Extract the [x, y] coordinate from the center of the cell holding the provided text.  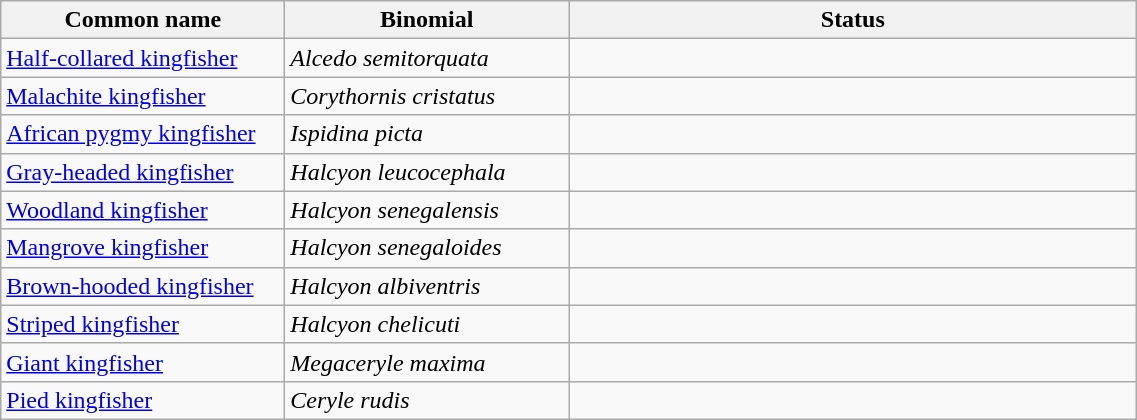
Woodland kingfisher [143, 210]
Binomial [427, 20]
Striped kingfisher [143, 324]
Halcyon chelicuti [427, 324]
Brown-hooded kingfisher [143, 286]
Half-collared kingfisher [143, 58]
Ceryle rudis [427, 400]
Common name [143, 20]
Halcyon senegaloides [427, 248]
Status [853, 20]
Giant kingfisher [143, 362]
Ispidina picta [427, 134]
African pygmy kingfisher [143, 134]
Gray-headed kingfisher [143, 172]
Halcyon leucocephala [427, 172]
Pied kingfisher [143, 400]
Halcyon albiventris [427, 286]
Alcedo semitorquata [427, 58]
Malachite kingfisher [143, 96]
Corythornis cristatus [427, 96]
Halcyon senegalensis [427, 210]
Mangrove kingfisher [143, 248]
Megaceryle maxima [427, 362]
